Pinpoint the cell where the given text exists, returning its (X, Y) midpoint coordinate. 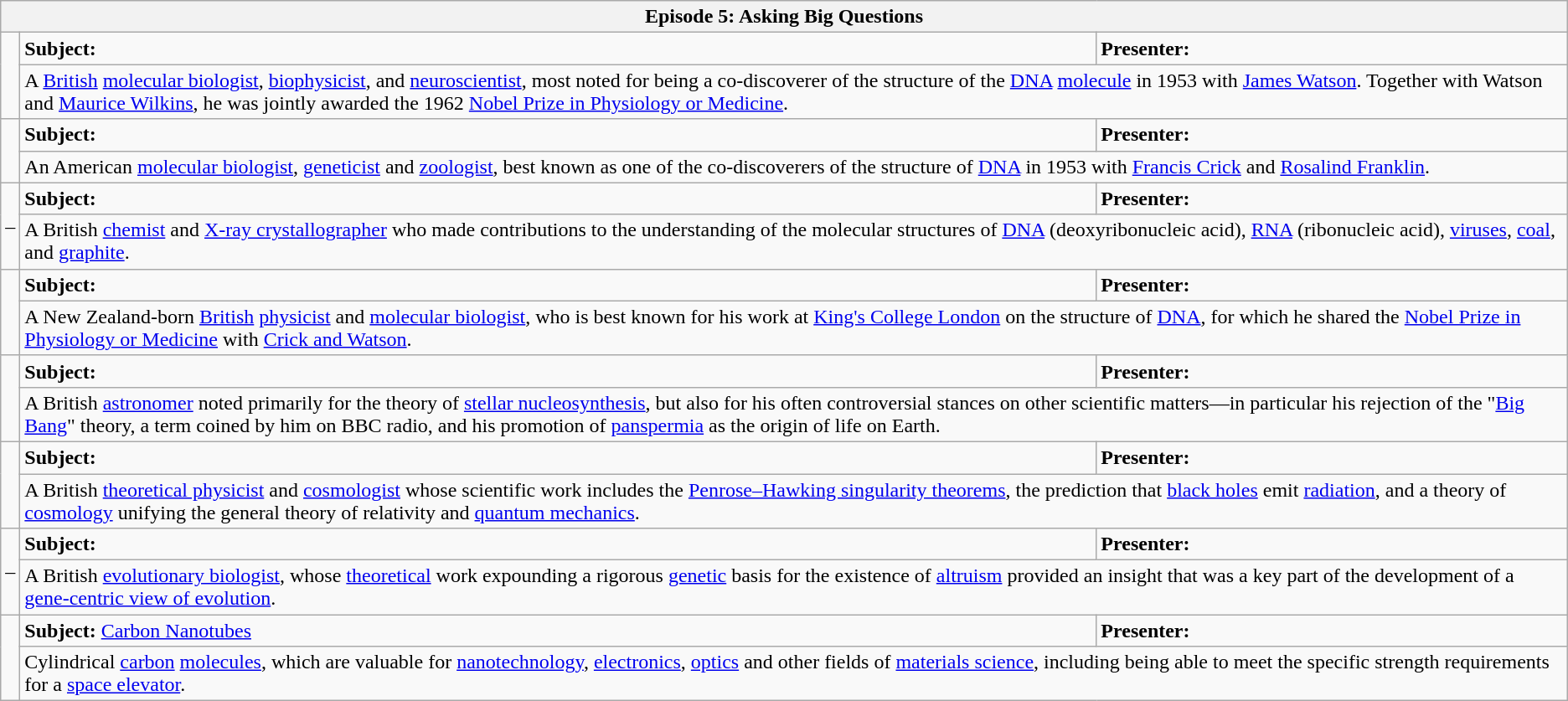
Episode 5: Asking Big Questions (784, 17)
Subject: Carbon Nanotubes (558, 631)
